For the text-containing cell, return its midpoint in (x, y) coordinate format. 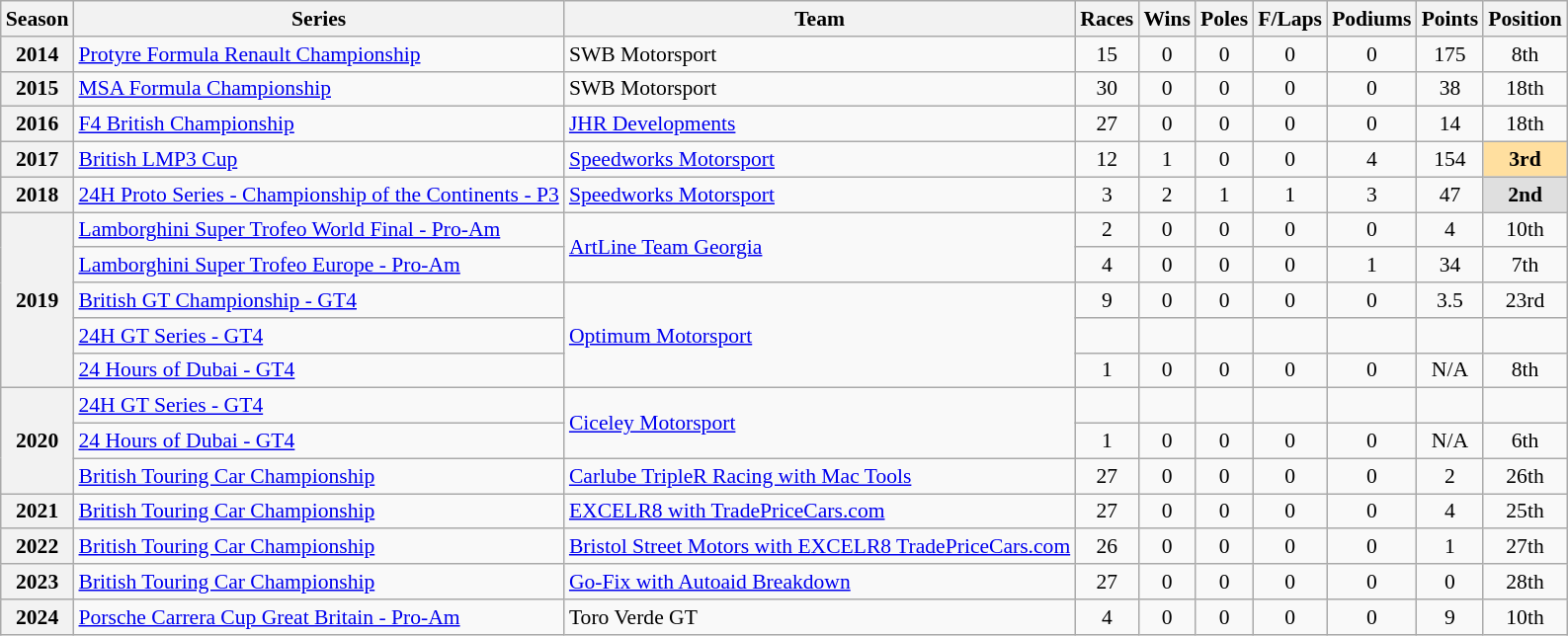
24H Proto Series - Championship of the Continents - P3 (318, 195)
Points (1450, 19)
Position (1525, 19)
EXCELR8 with TradePriceCars.com (820, 512)
23rd (1525, 300)
British GT Championship - GT4 (318, 300)
JHR Developments (820, 124)
2014 (38, 54)
2015 (38, 89)
2024 (38, 617)
15 (1107, 54)
Porsche Carrera Cup Great Britain - Pro-Am (318, 617)
7th (1525, 266)
2023 (38, 582)
6th (1525, 441)
34 (1450, 266)
3.5 (1450, 300)
Ciceley Motorsport (820, 423)
12 (1107, 160)
ArtLine Team Georgia (820, 247)
2nd (1525, 195)
154 (1450, 160)
Optimum Motorsport (820, 336)
2017 (38, 160)
2019 (38, 300)
25th (1525, 512)
2020 (38, 440)
2022 (38, 547)
Go-Fix with Autoaid Breakdown (820, 582)
3rd (1525, 160)
Season (38, 19)
Protyre Formula Renault Championship (318, 54)
2021 (38, 512)
47 (1450, 195)
27th (1525, 547)
Bristol Street Motors with EXCELR8 TradePriceCars.com (820, 547)
British LMP3 Cup (318, 160)
Carlube TripleR Racing with Mac Tools (820, 476)
Races (1107, 19)
26th (1525, 476)
2016 (38, 124)
Lamborghini Super Trofeo Europe - Pro-Am (318, 266)
Team (820, 19)
175 (1450, 54)
14 (1450, 124)
Wins (1167, 19)
Poles (1224, 19)
Series (318, 19)
38 (1450, 89)
F/Laps (1290, 19)
F4 British Championship (318, 124)
Toro Verde GT (820, 617)
30 (1107, 89)
26 (1107, 547)
28th (1525, 582)
MSA Formula Championship (318, 89)
2018 (38, 195)
Lamborghini Super Trofeo World Final - Pro-Am (318, 230)
Podiums (1371, 19)
